Determine the (x, y) coordinate at the center of the cell enclosing the given text.  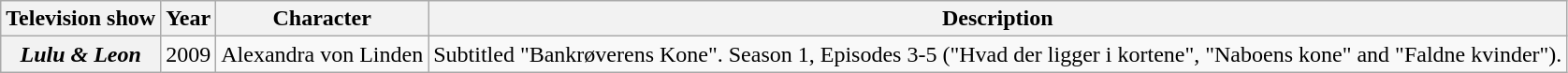
Description (997, 19)
2009 (189, 54)
Year (189, 19)
Character (322, 19)
Lulu & Leon (80, 54)
Alexandra von Linden (322, 54)
Subtitled "Bankrøverens Kone". Season 1, Episodes 3-5 ("Hvad der ligger i kortene", "Naboens kone" and "Faldne kvinder"). (997, 54)
Television show (80, 19)
